Detect which cell encompasses the target text, then output its [X, Y] center coordinate. 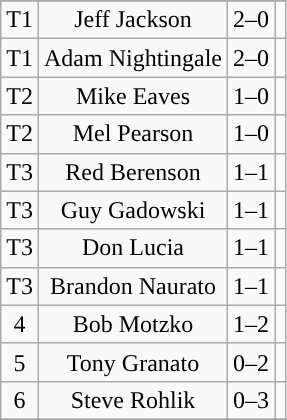
0–2 [252, 362]
5 [20, 362]
Mike Eaves [132, 96]
Don Lucia [132, 248]
Bob Motzko [132, 324]
Jeff Jackson [132, 20]
4 [20, 324]
Mel Pearson [132, 134]
0–3 [252, 400]
1–2 [252, 324]
Adam Nightingale [132, 58]
Steve Rohlik [132, 400]
Red Berenson [132, 172]
Brandon Naurato [132, 286]
6 [20, 400]
Guy Gadowski [132, 210]
Tony Granato [132, 362]
